Pinpoint the cell where the given text exists, returning its [x, y] midpoint coordinate. 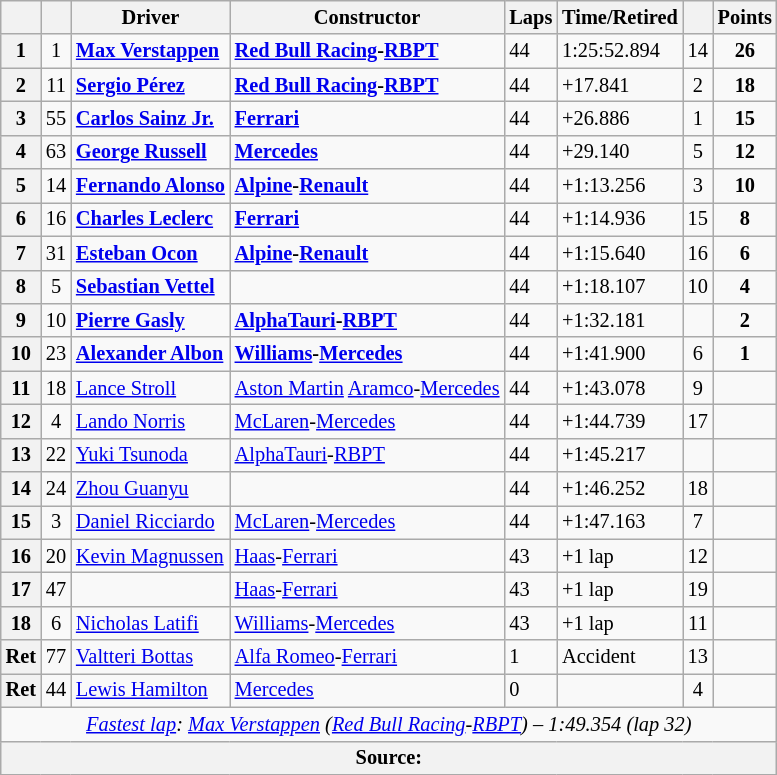
+29.140 [620, 152]
Time/Retired [620, 17]
+17.841 [620, 85]
Yuki Tsunoda [150, 455]
Driver [150, 17]
+1:46.252 [620, 489]
47 [56, 589]
20 [56, 556]
Fernando Alonso [150, 186]
Lance Stroll [150, 388]
+1:41.900 [620, 354]
Laps [530, 17]
Charles Leclerc [150, 219]
Kevin Magnussen [150, 556]
Constructor [368, 17]
Aston Martin Aramco-Mercedes [368, 388]
Alexander Albon [150, 354]
Nicholas Latifi [150, 623]
+1:13.256 [620, 186]
Esteban Ocon [150, 253]
+1:32.181 [620, 320]
Daniel Ricciardo [150, 522]
0 [530, 690]
+1:15.640 [620, 253]
26 [745, 51]
19 [698, 589]
+1:47.163 [620, 522]
Accident [620, 657]
Carlos Sainz Jr. [150, 118]
22 [56, 455]
Pierre Gasly [150, 320]
Sergio Pérez [150, 85]
Sebastian Vettel [150, 287]
Zhou Guanyu [150, 489]
Fastest lap: Max Verstappen (Red Bull Racing-RBPT) – 1:49.354 (lap 32) [389, 724]
+26.886 [620, 118]
Max Verstappen [150, 51]
63 [56, 152]
23 [56, 354]
Lando Norris [150, 421]
George Russell [150, 152]
31 [56, 253]
+1:43.078 [620, 388]
55 [56, 118]
Source: [389, 758]
+1:44.739 [620, 421]
1:25:52.894 [620, 51]
Points [745, 17]
+1:18.107 [620, 287]
Valtteri Bottas [150, 657]
Alfa Romeo-Ferrari [368, 657]
+1:45.217 [620, 455]
77 [56, 657]
24 [56, 489]
Lewis Hamilton [150, 690]
+1:14.936 [620, 219]
